Pinpoint the cell where the given text exists, returning its (x, y) midpoint coordinate. 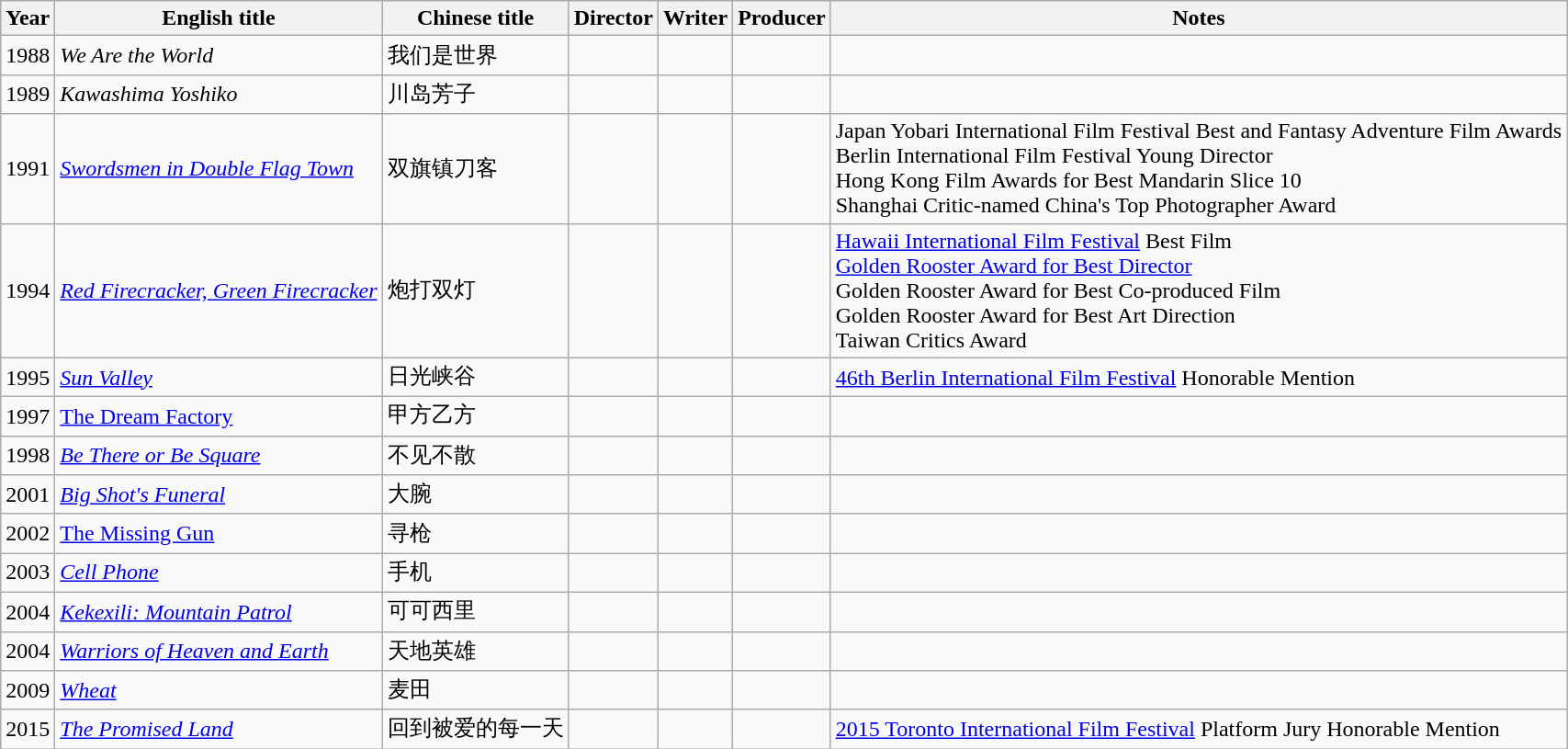
The Promised Land (219, 730)
Producer (783, 18)
2003 (28, 573)
1988 (28, 55)
Notes (1198, 18)
寻枪 (476, 533)
The Dream Factory (219, 417)
甲方乙方 (476, 417)
回到被爱的每一天 (476, 730)
2002 (28, 533)
We Are the World (219, 55)
2001 (28, 494)
双旗镇刀客 (476, 169)
我们是世界 (476, 55)
大腕 (476, 494)
Writer (694, 18)
日光峡谷 (476, 377)
麦田 (476, 691)
Swordsmen in Double Flag Town (219, 169)
Be There or Be Square (219, 456)
Sun Valley (219, 377)
2015 Toronto International Film Festival Platform Jury Honorable Mention (1198, 730)
Director (614, 18)
1997 (28, 417)
Wheat (219, 691)
Kawashima Yoshiko (219, 94)
炮打双灯 (476, 290)
Cell Phone (219, 573)
Warriors of Heaven and Earth (219, 651)
Big Shot's Funeral (219, 494)
不见不散 (476, 456)
手机 (476, 573)
Chinese title (476, 18)
1991 (28, 169)
Red Firecracker, Green Firecracker (219, 290)
46th Berlin International Film Festival Honorable Mention (1198, 377)
English title (219, 18)
Kekexili: Mountain Patrol (219, 612)
1998 (28, 456)
1995 (28, 377)
天地英雄 (476, 651)
2015 (28, 730)
2009 (28, 691)
1994 (28, 290)
川岛芳子 (476, 94)
The Missing Gun (219, 533)
可可西里 (476, 612)
1989 (28, 94)
Year (28, 18)
